Return the (X, Y) coordinate for the center point of the cell that contains the specified text.  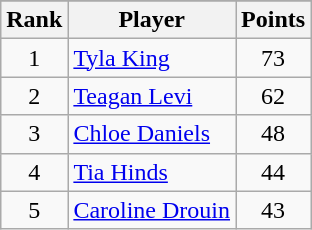
5 (34, 210)
Player (152, 20)
62 (274, 96)
4 (34, 172)
Tia Hinds (152, 172)
43 (274, 210)
73 (274, 58)
1 (34, 58)
3 (34, 134)
Teagan Levi (152, 96)
Caroline Drouin (152, 210)
44 (274, 172)
Tyla King (152, 58)
48 (274, 134)
Rank (34, 20)
Points (274, 20)
2 (34, 96)
Chloe Daniels (152, 134)
